Output the [x, y] coordinate of the center of the cell containing the given text.  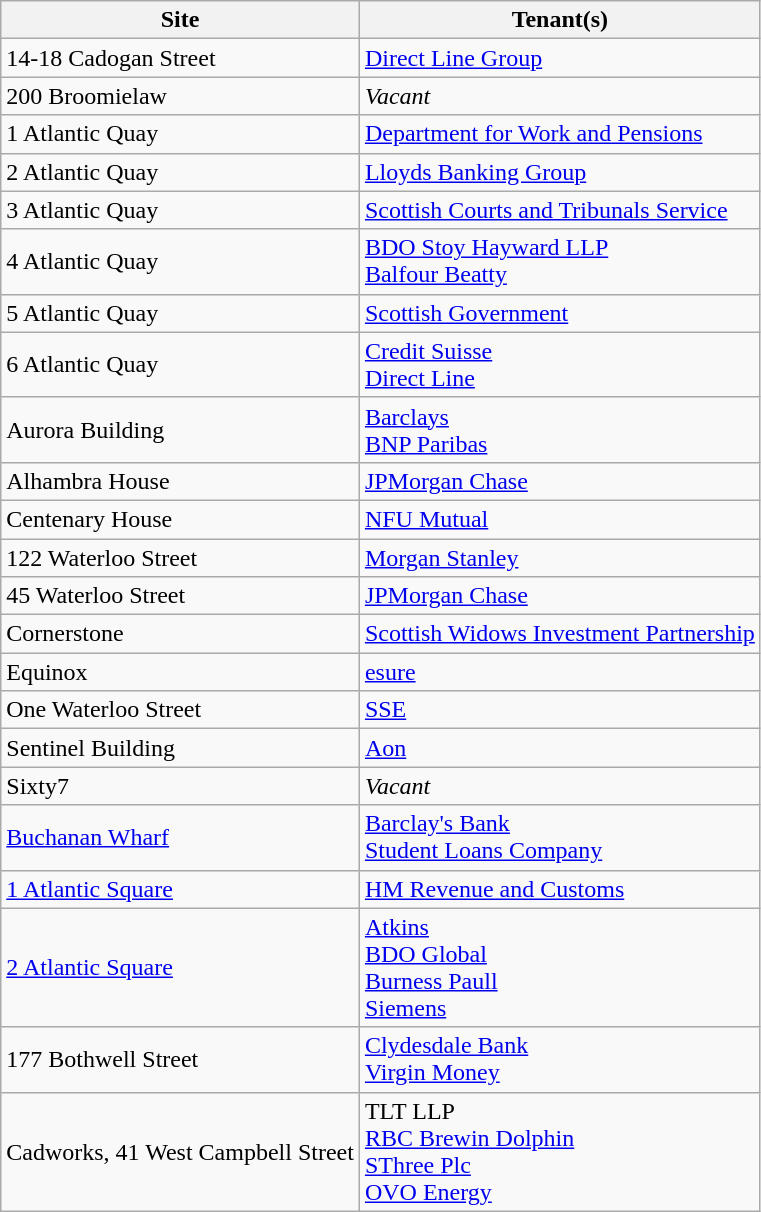
5 Atlantic Quay [180, 313]
Sentinel Building [180, 748]
Cornerstone [180, 634]
1 Atlantic Quay [180, 134]
177 Bothwell Street [180, 1060]
Lloyds Banking Group [560, 172]
Morgan Stanley [560, 557]
4 Atlantic Quay [180, 262]
2 Atlantic Quay [180, 172]
Barclays BNP Paribas [560, 430]
2 Atlantic Square [180, 968]
14-18 Cadogan Street [180, 58]
Direct Line Group [560, 58]
Sixty7 [180, 786]
1 Atlantic Square [180, 889]
NFU Mutual [560, 519]
Scottish Widows Investment Partnership [560, 634]
One Waterloo Street [180, 710]
Atkins BDO Global Burness Paull Siemens [560, 968]
Tenant(s) [560, 20]
Aurora Building [180, 430]
Buchanan Wharf [180, 838]
45 Waterloo Street [180, 596]
Credit Suisse Direct Line [560, 364]
Clydesdale Bank Virgin Money [560, 1060]
122 Waterloo Street [180, 557]
Alhambra House [180, 481]
6 Atlantic Quay [180, 364]
200 Broomielaw [180, 96]
esure [560, 672]
Site [180, 20]
BDO Stoy Hayward LLP Balfour Beatty [560, 262]
Scottish Government [560, 313]
Equinox [180, 672]
Barclay's Bank Student Loans Company [560, 838]
3 Atlantic Quay [180, 210]
Department for Work and Pensions [560, 134]
Cadworks, 41 West Campbell Street [180, 1152]
Aon [560, 748]
TLT LLPRBC Brewin DolphinSThree PlcOVO Energy [560, 1152]
HM Revenue and Customs [560, 889]
Centenary House [180, 519]
SSE [560, 710]
Scottish Courts and Tribunals Service [560, 210]
